Output the [x, y] coordinate of the center of the cell containing the given text.  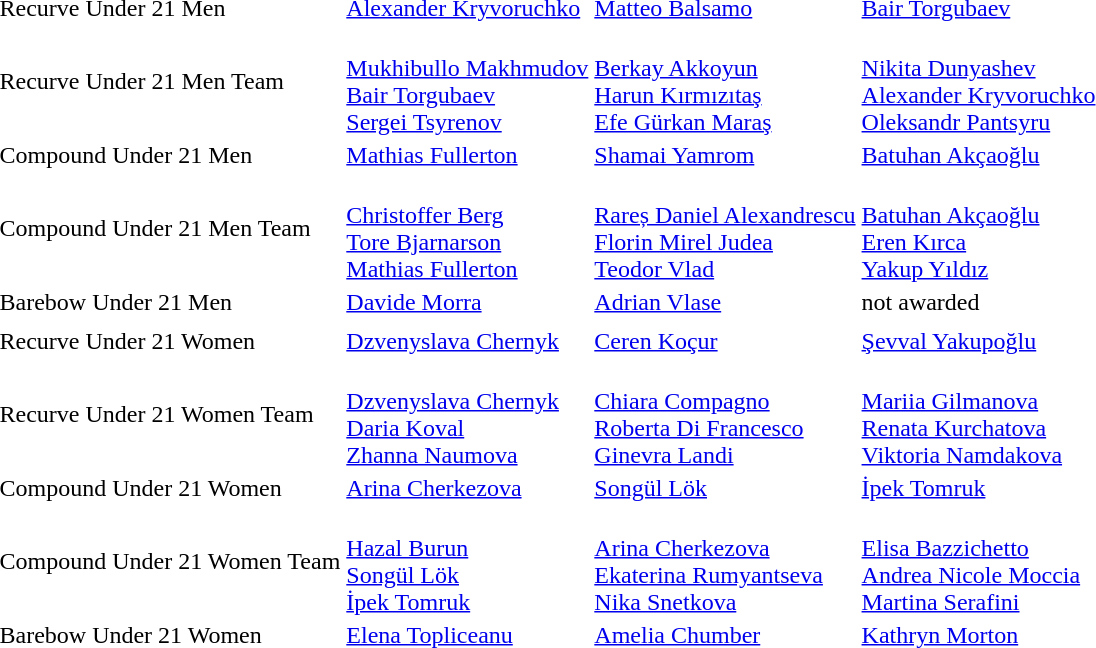
Ceren Koçur [725, 341]
Davide Morra [468, 302]
Mukhibullo MakhmudovBair TorgubaevSergei Tsyrenov [468, 82]
Dzvenyslava ChernykDaria KovalZhanna Naumova [468, 414]
Hazal BurunSongül Lökİpek Tomruk [468, 562]
Berkay AkkoyunHarun KırmızıtaşEfe Gürkan Maraş [725, 82]
Christoffer BergTore BjarnarsonMathias Fullerton [468, 228]
Chiara CompagnoRoberta Di FrancescoGinevra Landi [725, 414]
Arina CherkezovaEkaterina RumyantsevaNika Snetkova [725, 562]
Mathias Fullerton [468, 155]
Rareș Daniel AlexandrescuFlorin Mirel JudeaTeodor Vlad [725, 228]
Songül Lök [725, 488]
Arina Cherkezova [468, 488]
Dzvenyslava Chernyk [468, 341]
Adrian Vlase [725, 302]
Shamai Yamrom [725, 155]
